Detect which cell encompasses the target text, then output its [X, Y] center coordinate. 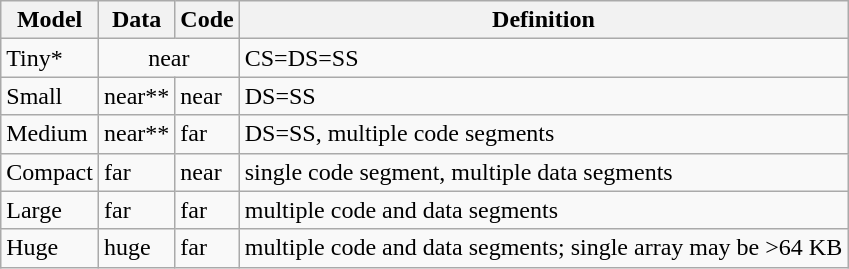
Code [207, 20]
single code segment, multiple data segments [543, 172]
Tiny* [50, 58]
DS=SS [543, 96]
Huge [50, 248]
Medium [50, 134]
Compact [50, 172]
multiple code and data segments [543, 210]
DS=SS, multiple code segments [543, 134]
Definition [543, 20]
huge [136, 248]
Model [50, 20]
Small [50, 96]
Data [136, 20]
multiple code and data segments; single array may be >64 KB [543, 248]
Large [50, 210]
CS=DS=SS [543, 58]
